Output the (X, Y) coordinate of the center of the cell containing the given text.  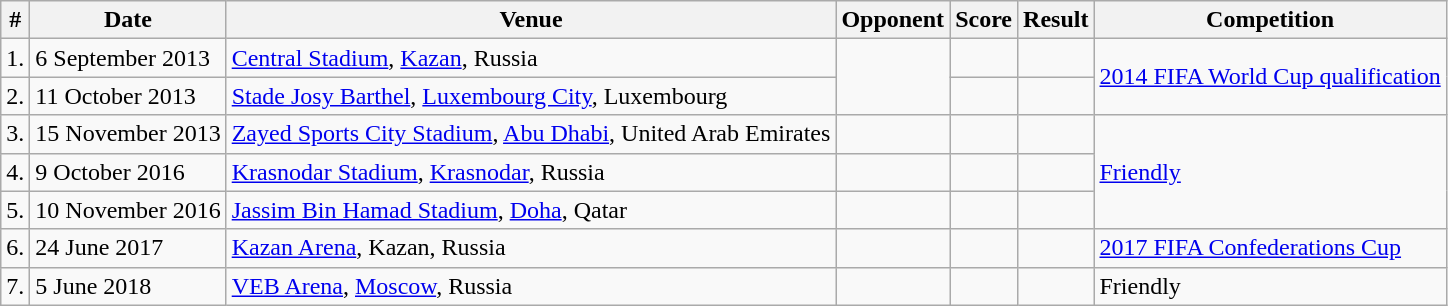
6. (16, 248)
Venue (531, 20)
# (16, 20)
VEB Arena, Moscow, Russia (531, 286)
3. (16, 134)
9 October 2016 (128, 172)
4. (16, 172)
Jassim Bin Hamad Stadium, Doha, Qatar (531, 210)
Krasnodar Stadium, Krasnodar, Russia (531, 172)
5 June 2018 (128, 286)
2017 FIFA Confederations Cup (1270, 248)
2. (16, 96)
15 November 2013 (128, 134)
Result (1056, 20)
6 September 2013 (128, 58)
11 October 2013 (128, 96)
Kazan Arena, Kazan, Russia (531, 248)
1. (16, 58)
Competition (1270, 20)
2014 FIFA World Cup qualification (1270, 77)
10 November 2016 (128, 210)
Central Stadium, Kazan, Russia (531, 58)
7. (16, 286)
Stade Josy Barthel, Luxembourg City, Luxembourg (531, 96)
24 June 2017 (128, 248)
Score (984, 20)
Opponent (893, 20)
Date (128, 20)
5. (16, 210)
Zayed Sports City Stadium, Abu Dhabi, United Arab Emirates (531, 134)
